Determine the [x, y] coordinate at the center of the cell enclosing the given text.  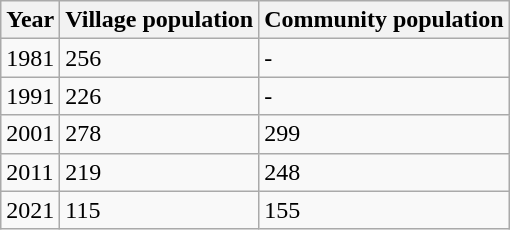
2021 [30, 210]
1981 [30, 58]
2001 [30, 134]
226 [160, 96]
1991 [30, 96]
248 [384, 172]
2011 [30, 172]
115 [160, 210]
299 [384, 134]
219 [160, 172]
Community population [384, 20]
Year [30, 20]
Village population [160, 20]
278 [160, 134]
155 [384, 210]
256 [160, 58]
